Locate the cell with the specified text and output its [X, Y] center coordinate. 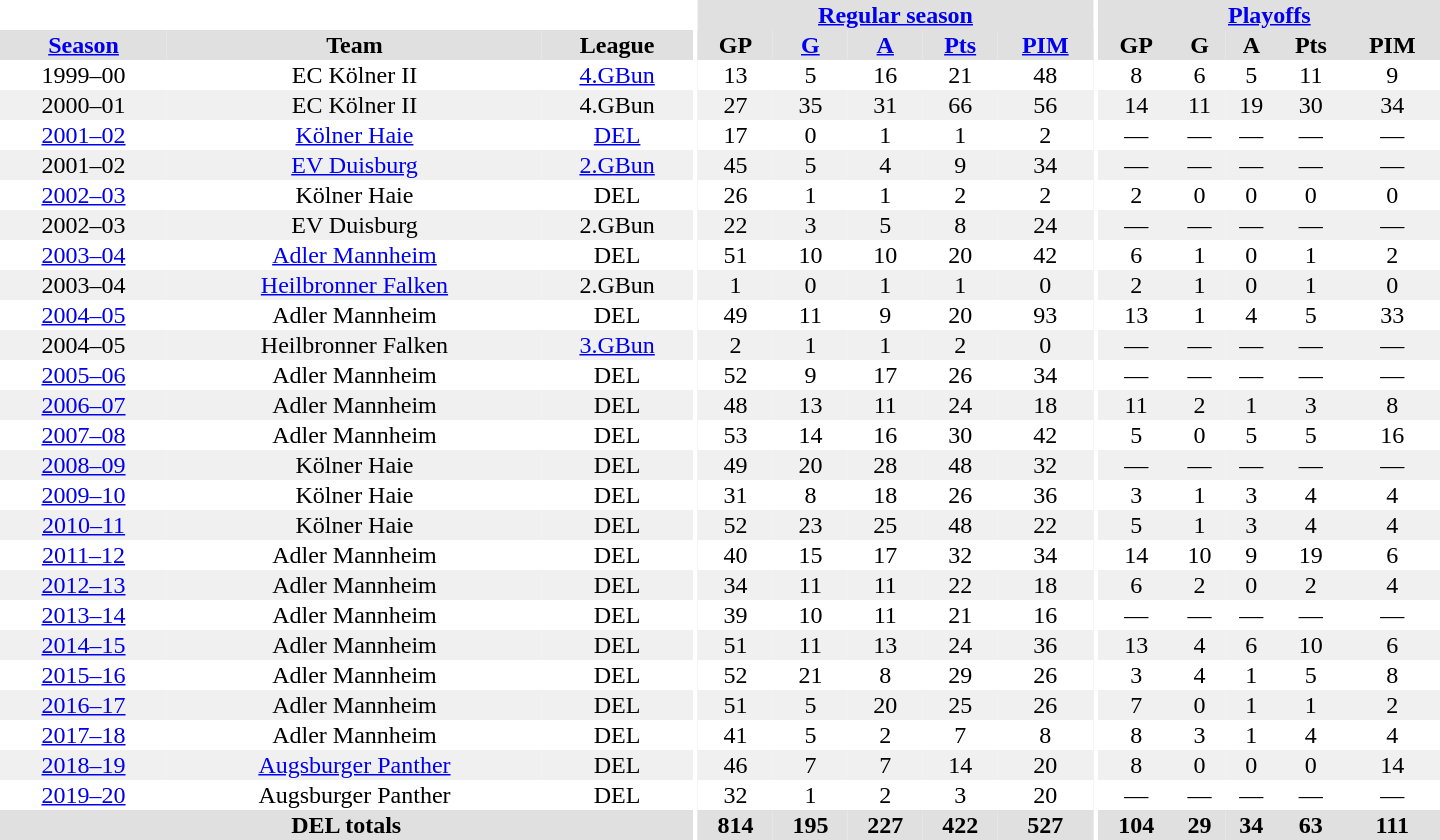
35 [810, 105]
2011–12 [84, 555]
2006–07 [84, 405]
56 [1046, 105]
2008–09 [84, 465]
41 [736, 735]
1999–00 [84, 75]
23 [810, 525]
33 [1392, 315]
2005–06 [84, 375]
93 [1046, 315]
2015–16 [84, 675]
2014–15 [84, 645]
Season [84, 45]
15 [810, 555]
DEL totals [346, 825]
227 [886, 825]
46 [736, 765]
45 [736, 165]
53 [736, 435]
814 [736, 825]
66 [960, 105]
111 [1392, 825]
104 [1136, 825]
63 [1310, 825]
2016–17 [84, 705]
2009–10 [84, 495]
422 [960, 825]
2018–19 [84, 765]
Playoffs [1270, 15]
27 [736, 105]
527 [1046, 825]
2010–11 [84, 525]
2017–18 [84, 735]
28 [886, 465]
Team [354, 45]
2000–01 [84, 105]
2012–13 [84, 585]
2019–20 [84, 795]
39 [736, 615]
40 [736, 555]
2007–08 [84, 435]
3.GBun [617, 345]
2013–14 [84, 615]
League [617, 45]
195 [810, 825]
Regular season [896, 15]
